Output the [X, Y] coordinate of the center of the cell containing the given text.  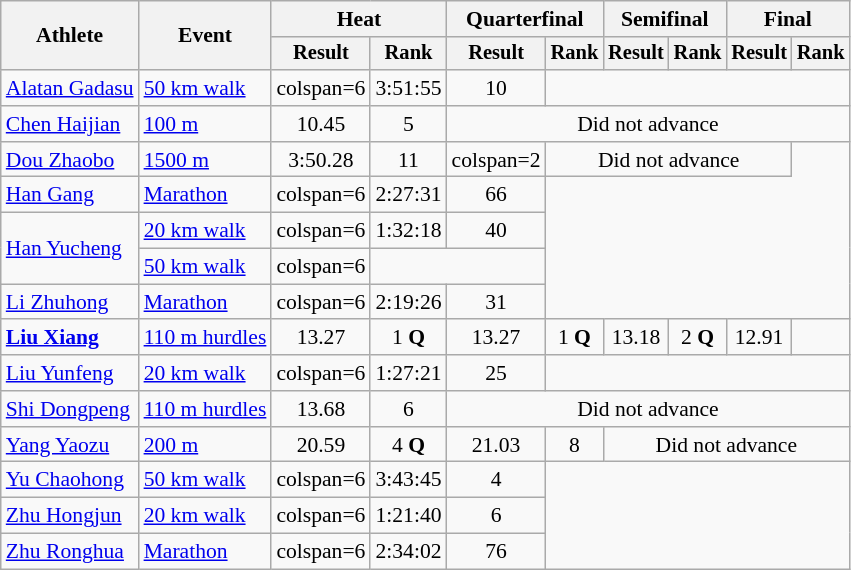
1:21:40 [408, 516]
Event [206, 36]
Zhu Hongjun [70, 516]
Final [788, 19]
8 [575, 445]
3:51:55 [408, 88]
4 Q [408, 445]
2 Q [698, 338]
13.68 [320, 409]
2:34:02 [408, 552]
13.18 [636, 338]
4 [496, 480]
Heat [358, 19]
Zhu Ronghua [70, 552]
66 [496, 195]
Athlete [70, 36]
3:50.28 [320, 160]
20.59 [320, 445]
Dou Zhaobo [70, 160]
Li Zhuhong [70, 302]
Han Gang [70, 195]
76 [496, 552]
Quarterfinal [526, 19]
2:19:26 [408, 302]
1:27:21 [408, 373]
31 [496, 302]
200 m [206, 445]
Shi Dongpeng [70, 409]
Semifinal [664, 19]
Liu Yunfeng [70, 373]
colspan=2 [496, 160]
Han Yucheng [70, 248]
100 m [206, 124]
1:32:18 [408, 231]
Yang Yaozu [70, 445]
Chen Haijian [70, 124]
25 [496, 373]
3:43:45 [408, 480]
10.45 [320, 124]
12.91 [759, 338]
5 [408, 124]
Alatan Gadasu [70, 88]
2:27:31 [408, 195]
Yu Chaohong [70, 480]
40 [496, 231]
21.03 [496, 445]
1500 m [206, 160]
Liu Xiang [70, 338]
10 [496, 88]
11 [408, 160]
